Capture the cell that displays the provided text and extract its [X, Y] central coordinate. 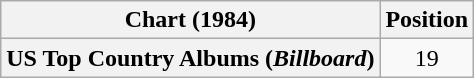
Position [427, 20]
19 [427, 58]
Chart (1984) [190, 20]
US Top Country Albums (Billboard) [190, 58]
